Provide the [x, y] coordinate of the cell's center where the given text is located.  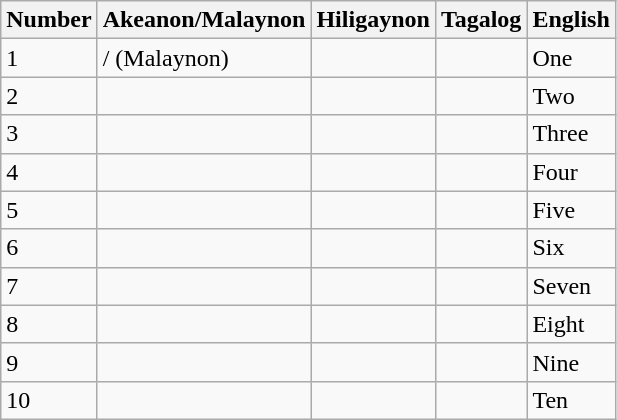
4 [49, 172]
Eight [571, 324]
6 [49, 248]
Two [571, 96]
Seven [571, 286]
Akeanon/Malaynon [204, 20]
7 [49, 286]
Three [571, 134]
1 [49, 58]
10 [49, 400]
Four [571, 172]
2 [49, 96]
5 [49, 210]
Hiligaynon [373, 20]
/ (Malaynon) [204, 58]
Nine [571, 362]
8 [49, 324]
Ten [571, 400]
Six [571, 248]
English [571, 20]
3 [49, 134]
9 [49, 362]
Number [49, 20]
One [571, 58]
Tagalog [481, 20]
Five [571, 210]
